Detect which cell encompasses the target text, then output its [x, y] center coordinate. 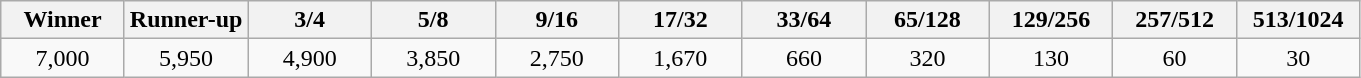
3/4 [310, 20]
33/64 [804, 20]
513/1024 [1298, 20]
30 [1298, 58]
17/32 [681, 20]
60 [1175, 58]
2,750 [557, 58]
65/128 [928, 20]
5,950 [186, 58]
257/512 [1175, 20]
Winner [63, 20]
1,670 [681, 58]
4,900 [310, 58]
Runner-up [186, 20]
7,000 [63, 58]
660 [804, 58]
5/8 [433, 20]
320 [928, 58]
3,850 [433, 58]
130 [1051, 58]
9/16 [557, 20]
129/256 [1051, 20]
